Identify which cell holds the provided text, then report its (x, y) central coordinate. 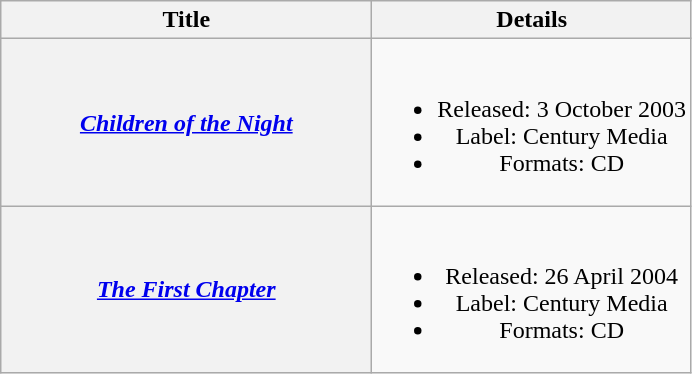
Released: 26 April 2004Label: Century MediaFormats: CD (532, 290)
Title (186, 20)
Released: 3 October 2003Label: Century MediaFormats: CD (532, 122)
The First Chapter (186, 290)
Children of the Night (186, 122)
Details (532, 20)
